Pinpoint the cell where the given text exists, returning its [X, Y] midpoint coordinate. 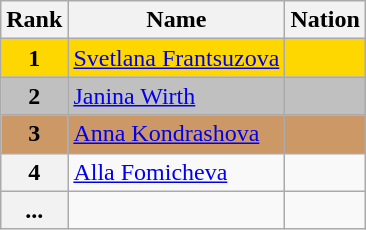
Anna Kondrashova [176, 134]
Janina Wirth [176, 96]
... [34, 210]
3 [34, 134]
Name [176, 20]
2 [34, 96]
Nation [325, 20]
1 [34, 58]
Alla Fomicheva [176, 172]
4 [34, 172]
Rank [34, 20]
Svetlana Frantsuzova [176, 58]
